Provide the [X, Y] coordinate of the cell's center where the given text is located.  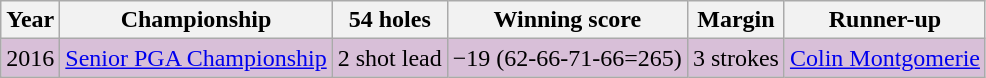
2 shot lead [390, 58]
2016 [30, 58]
Year [30, 20]
Colin Montgomerie [884, 58]
Runner-up [884, 20]
Championship [196, 20]
Winning score [567, 20]
Margin [736, 20]
−19 (62-66-71-66=265) [567, 58]
3 strokes [736, 58]
Senior PGA Championship [196, 58]
54 holes [390, 20]
